Return [x, y] of the center of cell containing provided text 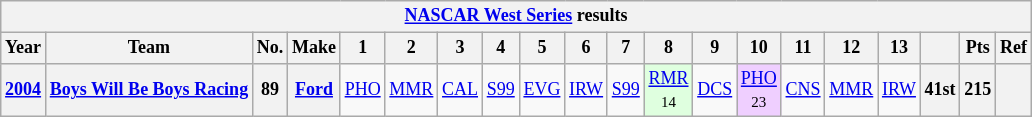
Boys Will Be Boys Racing [148, 90]
PHO23 [760, 90]
No. [270, 48]
8 [668, 48]
9 [715, 48]
5 [542, 48]
41st [940, 90]
Pts [978, 48]
3 [460, 48]
12 [852, 48]
11 [803, 48]
Team [148, 48]
Year [24, 48]
CNS [803, 90]
2 [412, 48]
1 [362, 48]
Make [314, 48]
4 [500, 48]
Ford [314, 90]
89 [270, 90]
7 [626, 48]
2004 [24, 90]
10 [760, 48]
NASCAR West Series results [516, 16]
EVG [542, 90]
DCS [715, 90]
6 [586, 48]
13 [900, 48]
CAL [460, 90]
PHO [362, 90]
RMR14 [668, 90]
215 [978, 90]
Ref [1014, 48]
